Search for the cell housing the specified text and yield its (X, Y) center coordinate. 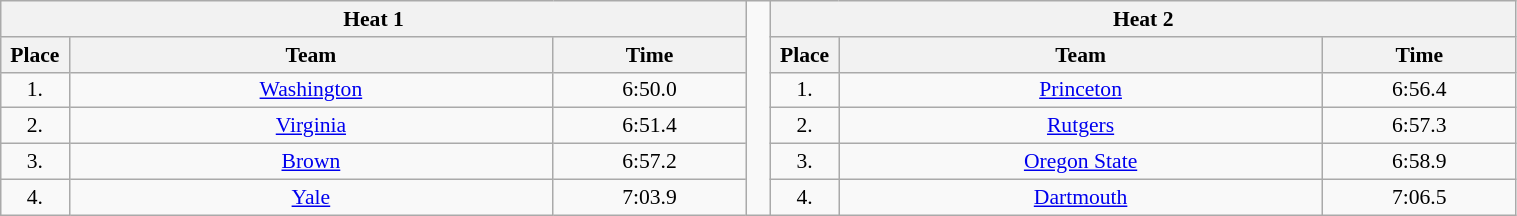
Rutgers (1081, 126)
7:03.9 (650, 197)
6:57.2 (650, 162)
Brown (311, 162)
7:06.5 (1419, 197)
Heat 1 (374, 19)
Princeton (1081, 90)
6:58.9 (1419, 162)
Heat 2 (1143, 19)
Oregon State (1081, 162)
Washington (311, 90)
Yale (311, 197)
6:51.4 (650, 126)
6:57.3 (1419, 126)
Dartmouth (1081, 197)
6:56.4 (1419, 90)
6:50.0 (650, 90)
Virginia (311, 126)
